Detect which cell encompasses the target text, then output its (X, Y) center coordinate. 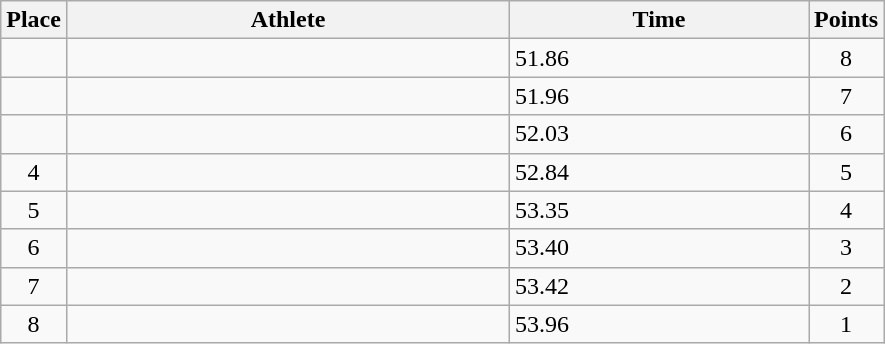
52.84 (660, 172)
53.42 (660, 286)
Points (846, 20)
52.03 (660, 134)
Place (34, 20)
3 (846, 248)
Athlete (288, 20)
53.96 (660, 324)
53.35 (660, 210)
Time (660, 20)
51.86 (660, 58)
1 (846, 324)
2 (846, 286)
53.40 (660, 248)
51.96 (660, 96)
